For the text-containing cell, return its midpoint in (x, y) coordinate format. 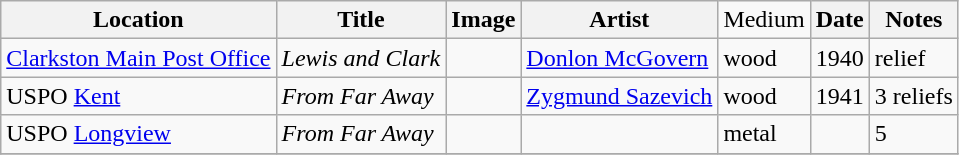
Lewis and Clark (361, 58)
Notes (914, 20)
USPO Longview (138, 134)
5 (914, 134)
Title (361, 20)
Date (840, 20)
Location (138, 20)
metal (764, 134)
Zygmund Sazevich (620, 96)
Image (484, 20)
Clarkston Main Post Office (138, 58)
1941 (840, 96)
USPO Kent (138, 96)
Donlon McGovern (620, 58)
relief (914, 58)
Medium (764, 20)
1940 (840, 58)
Artist (620, 20)
3 reliefs (914, 96)
